From the cell containing the given text, extract its center point as (x, y) coordinate. 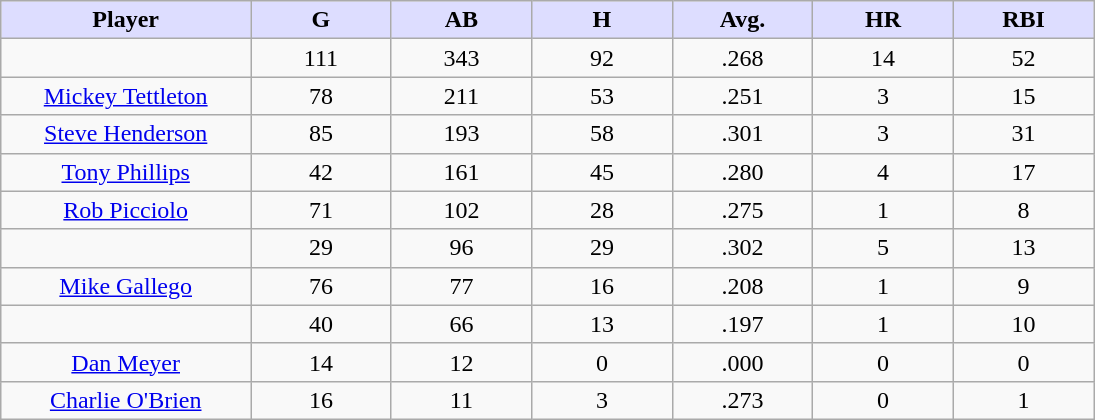
.273 (742, 400)
11 (462, 400)
8 (1024, 210)
92 (602, 58)
.197 (742, 324)
G (322, 20)
RBI (1024, 20)
Mike Gallego (126, 286)
40 (322, 324)
AB (462, 20)
.301 (742, 134)
9 (1024, 286)
.280 (742, 172)
Rob Picciolo (126, 210)
76 (322, 286)
.000 (742, 362)
Player (126, 20)
H (602, 20)
Dan Meyer (126, 362)
.208 (742, 286)
12 (462, 362)
211 (462, 96)
161 (462, 172)
85 (322, 134)
42 (322, 172)
4 (884, 172)
58 (602, 134)
10 (1024, 324)
31 (1024, 134)
.268 (742, 58)
77 (462, 286)
45 (602, 172)
.275 (742, 210)
66 (462, 324)
Avg. (742, 20)
71 (322, 210)
15 (1024, 96)
17 (1024, 172)
Tony Phillips (126, 172)
.251 (742, 96)
102 (462, 210)
28 (602, 210)
Steve Henderson (126, 134)
52 (1024, 58)
78 (322, 96)
53 (602, 96)
343 (462, 58)
Charlie O'Brien (126, 400)
5 (884, 248)
HR (884, 20)
96 (462, 248)
193 (462, 134)
Mickey Tettleton (126, 96)
111 (322, 58)
.302 (742, 248)
